Find where the given text appears and provide that cell's center as (x, y) coordinate. 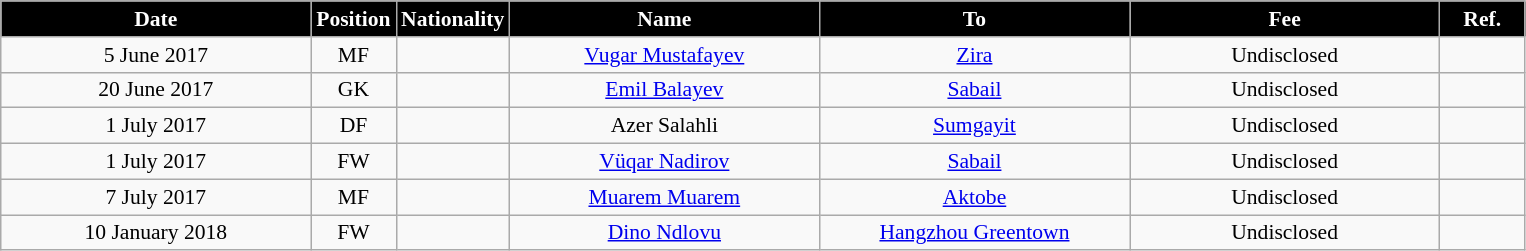
5 June 2017 (156, 55)
7 July 2017 (156, 197)
Muarem Muarem (664, 197)
Name (664, 19)
DF (354, 126)
Azer Salahli (664, 126)
Nationality (452, 19)
Hangzhou Greentown (974, 233)
Aktobe (974, 197)
To (974, 19)
Zira (974, 55)
Fee (1285, 19)
Sumgayit (974, 126)
Date (156, 19)
Position (354, 19)
20 June 2017 (156, 90)
Emil Balayev (664, 90)
GK (354, 90)
Vugar Mustafayev (664, 55)
Dino Ndlovu (664, 233)
Ref. (1482, 19)
10 January 2018 (156, 233)
Vüqar Nadirov (664, 162)
